Pinpoint the cell where the given text exists, returning its (x, y) midpoint coordinate. 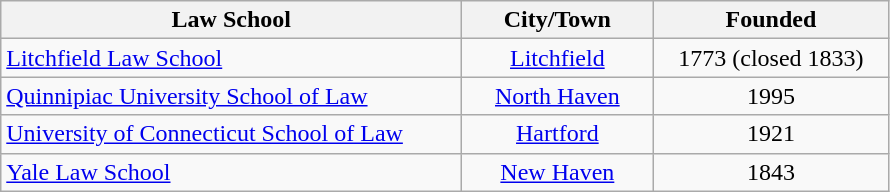
Yale Law School (232, 172)
1995 (771, 96)
North Haven (558, 96)
1921 (771, 134)
Founded (771, 20)
Law School (232, 20)
Litchfield Law School (232, 58)
1773 (closed 1833) (771, 58)
Litchfield (558, 58)
1843 (771, 172)
Hartford (558, 134)
City/Town (558, 20)
New Haven (558, 172)
University of Connecticut School of Law (232, 134)
Quinnipiac University School of Law (232, 96)
